Locate the cell with the specified text and output its [x, y] center coordinate. 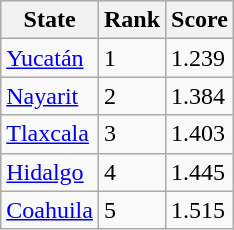
2 [132, 96]
1.445 [200, 172]
State [50, 20]
Score [200, 20]
Yucatán [50, 58]
Nayarit [50, 96]
5 [132, 210]
Coahuila [50, 210]
1.384 [200, 96]
1.403 [200, 134]
1 [132, 58]
Hidalgo [50, 172]
1.515 [200, 210]
4 [132, 172]
Rank [132, 20]
Tlaxcala [50, 134]
3 [132, 134]
1.239 [200, 58]
